Provide the [x, y] coordinate of the cell's center where the given text is located.  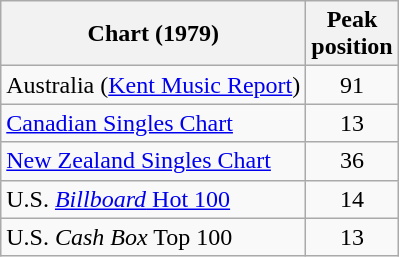
91 [352, 85]
14 [352, 199]
Canadian Singles Chart [154, 123]
36 [352, 161]
New Zealand Singles Chart [154, 161]
Australia (Kent Music Report) [154, 85]
Chart (1979) [154, 34]
U.S. Billboard Hot 100 [154, 199]
U.S. Cash Box Top 100 [154, 237]
Peakposition [352, 34]
